For the text-containing cell, return its midpoint in (X, Y) coordinate format. 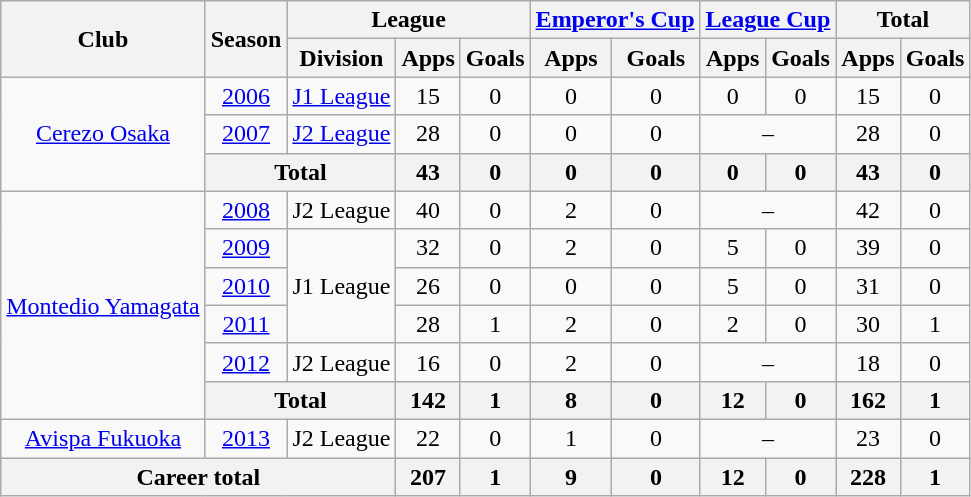
39 (868, 248)
League (408, 20)
2012 (246, 362)
2009 (246, 248)
31 (868, 286)
142 (428, 400)
Cerezo Osaka (103, 134)
2006 (246, 96)
Career total (198, 477)
Emperor's Cup (615, 20)
162 (868, 400)
32 (428, 248)
2007 (246, 134)
Club (103, 39)
22 (428, 438)
42 (868, 210)
9 (571, 477)
207 (428, 477)
2010 (246, 286)
16 (428, 362)
228 (868, 477)
Montedio Yamagata (103, 305)
Season (246, 39)
2008 (246, 210)
Division (342, 58)
2013 (246, 438)
8 (571, 400)
Avispa Fukuoka (103, 438)
40 (428, 210)
23 (868, 438)
League Cup (768, 20)
18 (868, 362)
2011 (246, 324)
30 (868, 324)
26 (428, 286)
